Scan for the cell matching the given text and deliver its [X, Y] coordinate at center. 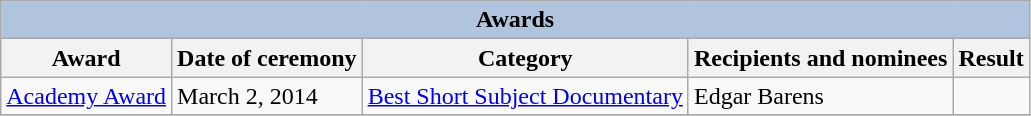
Best Short Subject Documentary [525, 96]
Awards [516, 20]
Award [86, 58]
Category [525, 58]
Edgar Barens [820, 96]
Date of ceremony [268, 58]
Academy Award [86, 96]
March 2, 2014 [268, 96]
Result [991, 58]
Recipients and nominees [820, 58]
